Detect which cell encompasses the target text, then output its [X, Y] center coordinate. 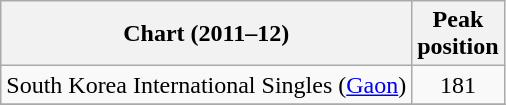
South Korea International Singles (Gaon) [206, 85]
181 [458, 85]
Peakposition [458, 34]
Chart (2011–12) [206, 34]
